Find where the given text appears and provide that cell's center as [X, Y] coordinate. 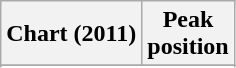
Peakposition [188, 34]
Chart (2011) [72, 34]
